Return the [X, Y] coordinate for the center point of the cell that contains the specified text.  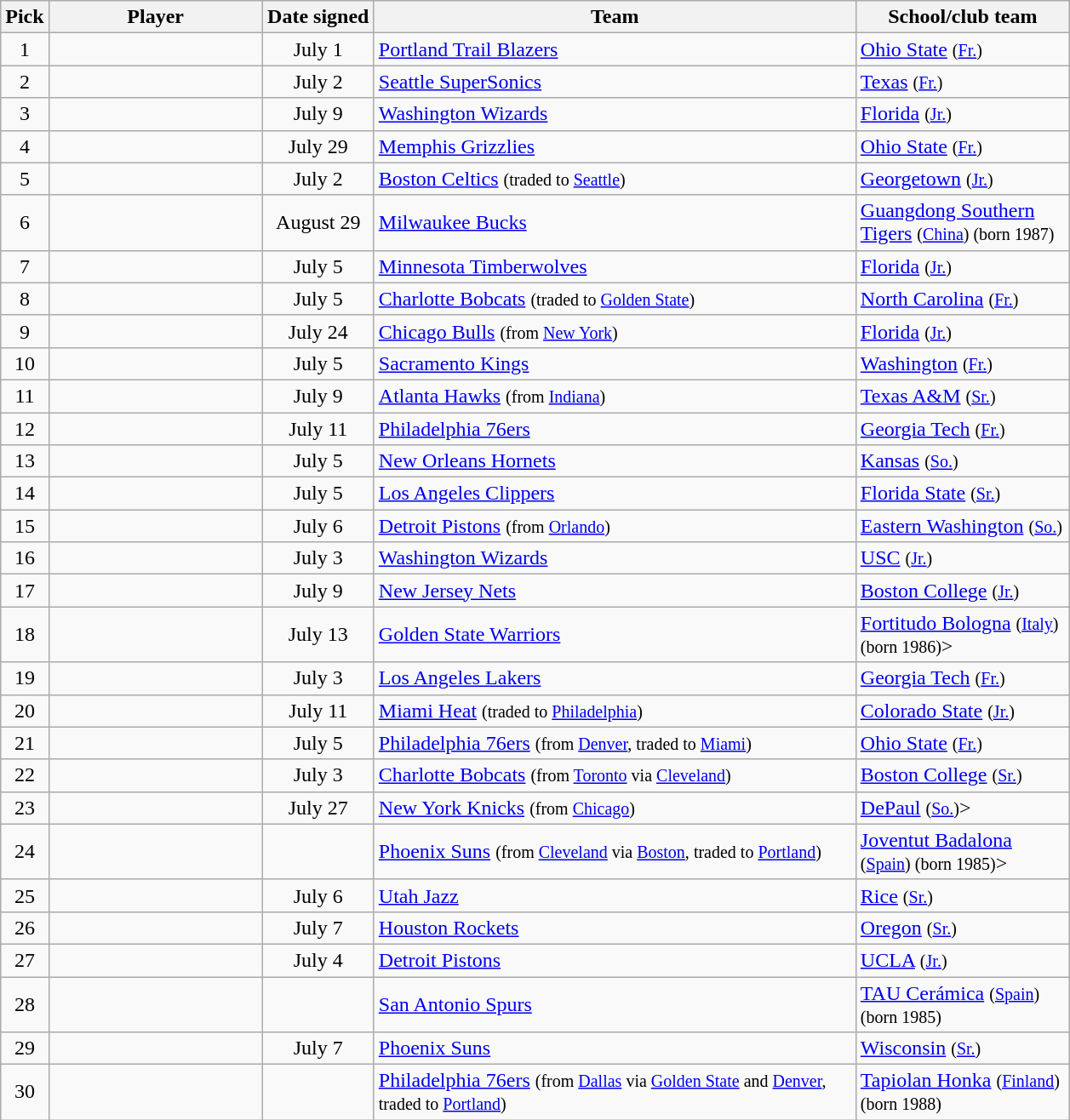
23 [25, 808]
TAU Cerámica (Spain) (born 1985) [962, 1004]
7 [25, 266]
July 27 [318, 808]
9 [25, 331]
Georgetown (Jr.) [962, 179]
Miami Heat (traded to Philadelphia) [615, 711]
30 [25, 1093]
17 [25, 591]
Tapiolan Honka (Finland) (born 1988) [962, 1093]
Guangdong Southern Tigers (China) (born 1987) [962, 223]
Kansas (So.) [962, 461]
Portland Trail Blazers [615, 49]
Philadelphia 76ers (from Denver, traded to Miami) [615, 743]
Team [615, 17]
4 [25, 146]
Chicago Bulls (from New York) [615, 331]
11 [25, 396]
New York Knicks (from Chicago) [615, 808]
New Orleans Hornets [615, 461]
Eastern Washington (So.) [962, 526]
UCLA (Jr.) [962, 960]
Player [155, 17]
Utah Jazz [615, 895]
2 [25, 82]
Los Angeles Lakers [615, 678]
July 13 [318, 635]
3 [25, 114]
Houston Rockets [615, 928]
Memphis Grizzlies [615, 146]
28 [25, 1004]
16 [25, 558]
July 1 [318, 49]
12 [25, 428]
20 [25, 711]
Rice (Sr.) [962, 895]
Wisconsin (Sr.) [962, 1049]
Charlotte Bobcats (traded to Golden State) [615, 299]
Joventut Badalona (Spain) (born 1985)> [962, 851]
Date signed [318, 17]
Boston College (Jr.) [962, 591]
North Carolina (Fr.) [962, 299]
6 [25, 223]
Los Angeles Clippers [615, 494]
8 [25, 299]
July 29 [318, 146]
10 [25, 363]
Atlanta Hawks (from Indiana) [615, 396]
Phoenix Suns (from Cleveland via Boston, traded to Portland) [615, 851]
13 [25, 461]
July 4 [318, 960]
August 29 [318, 223]
25 [25, 895]
Philadelphia 76ers [615, 428]
Sacramento Kings [615, 363]
Florida State (Sr.) [962, 494]
Golden State Warriors [615, 635]
15 [25, 526]
14 [25, 494]
Phoenix Suns [615, 1049]
DePaul (So.)> [962, 808]
Charlotte Bobcats (from Toronto via Cleveland) [615, 775]
Seattle SuperSonics [615, 82]
18 [25, 635]
School/club team [962, 17]
Texas A&M (Sr.) [962, 396]
Boston Celtics (traded to Seattle) [615, 179]
24 [25, 851]
Minnesota Timberwolves [615, 266]
Colorado State (Jr.) [962, 711]
19 [25, 678]
Pick [25, 17]
5 [25, 179]
Fortitudo Bologna (Italy) (born 1986)> [962, 635]
Milwaukee Bucks [615, 223]
Detroit Pistons [615, 960]
Texas (Fr.) [962, 82]
1 [25, 49]
USC (Jr.) [962, 558]
July 24 [318, 331]
27 [25, 960]
New Jersey Nets [615, 591]
Washington (Fr.) [962, 363]
Philadelphia 76ers (from Dallas via Golden State and Denver, traded to Portland) [615, 1093]
San Antonio Spurs [615, 1004]
Boston College (Sr.) [962, 775]
29 [25, 1049]
Detroit Pistons (from Orlando) [615, 526]
Oregon (Sr.) [962, 928]
21 [25, 743]
22 [25, 775]
26 [25, 928]
